Locate the cell with the specified text and output its [x, y] center coordinate. 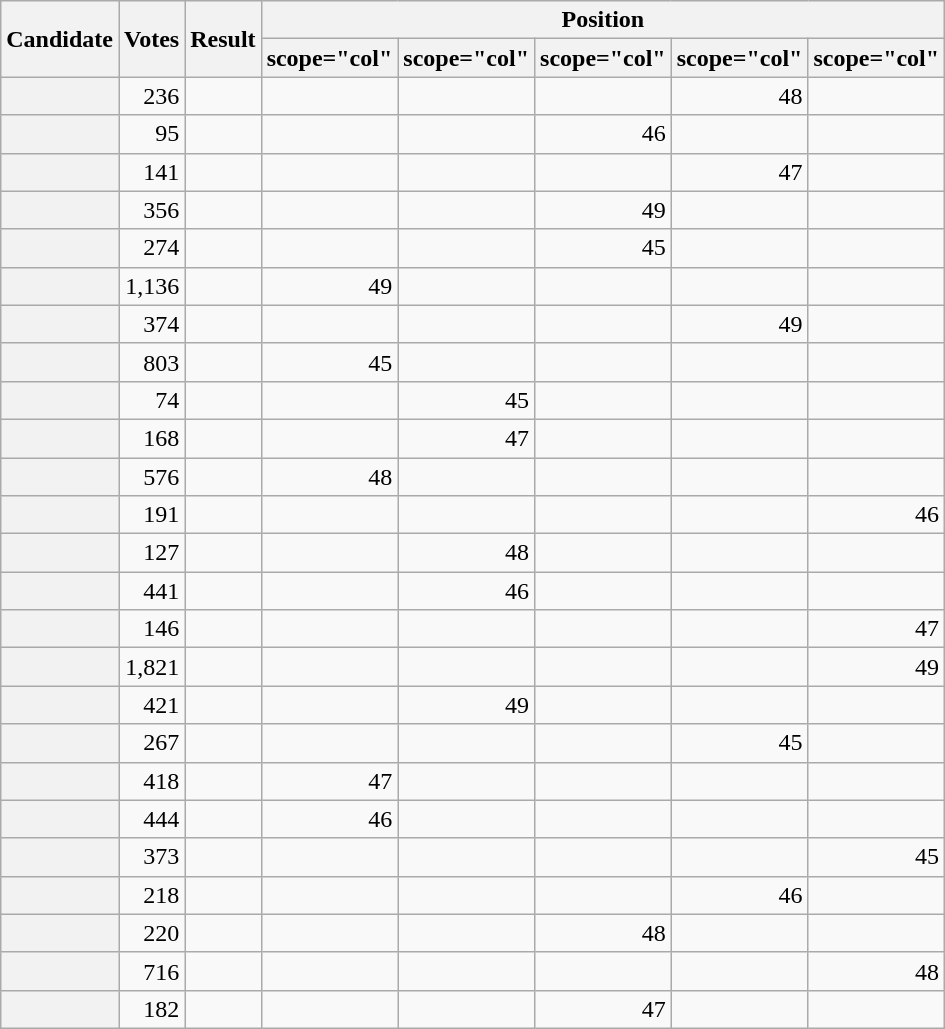
441 [151, 591]
127 [151, 553]
267 [151, 743]
421 [151, 705]
191 [151, 515]
Position [603, 20]
182 [151, 1009]
374 [151, 324]
Result [223, 39]
236 [151, 96]
95 [151, 134]
1,821 [151, 667]
Candidate [60, 39]
141 [151, 172]
274 [151, 248]
803 [151, 362]
356 [151, 210]
74 [151, 400]
418 [151, 781]
146 [151, 629]
1,136 [151, 286]
Votes [151, 39]
716 [151, 971]
373 [151, 857]
218 [151, 895]
220 [151, 933]
576 [151, 477]
444 [151, 819]
168 [151, 438]
